Scan for the cell matching the given text and deliver its (X, Y) coordinate at center. 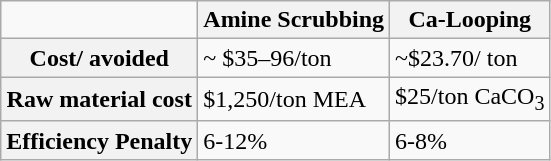
Ca-Looping (470, 20)
~$23.70/ ton (470, 58)
Efficiency Penalty (100, 140)
6-12% (294, 140)
$1,250/ton MEA (294, 99)
Amine Scrubbing (294, 20)
$25/ton CaCO3 (470, 99)
6-8% (470, 140)
Cost/ avoided (100, 58)
~ $35–96/ton (294, 58)
Raw material cost (100, 99)
